For the text-containing cell, return its midpoint in (x, y) coordinate format. 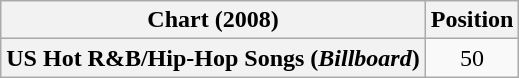
Chart (2008) (213, 20)
50 (472, 58)
US Hot R&B/Hip-Hop Songs (Billboard) (213, 58)
Position (472, 20)
